Search for the cell housing the specified text and yield its (x, y) center coordinate. 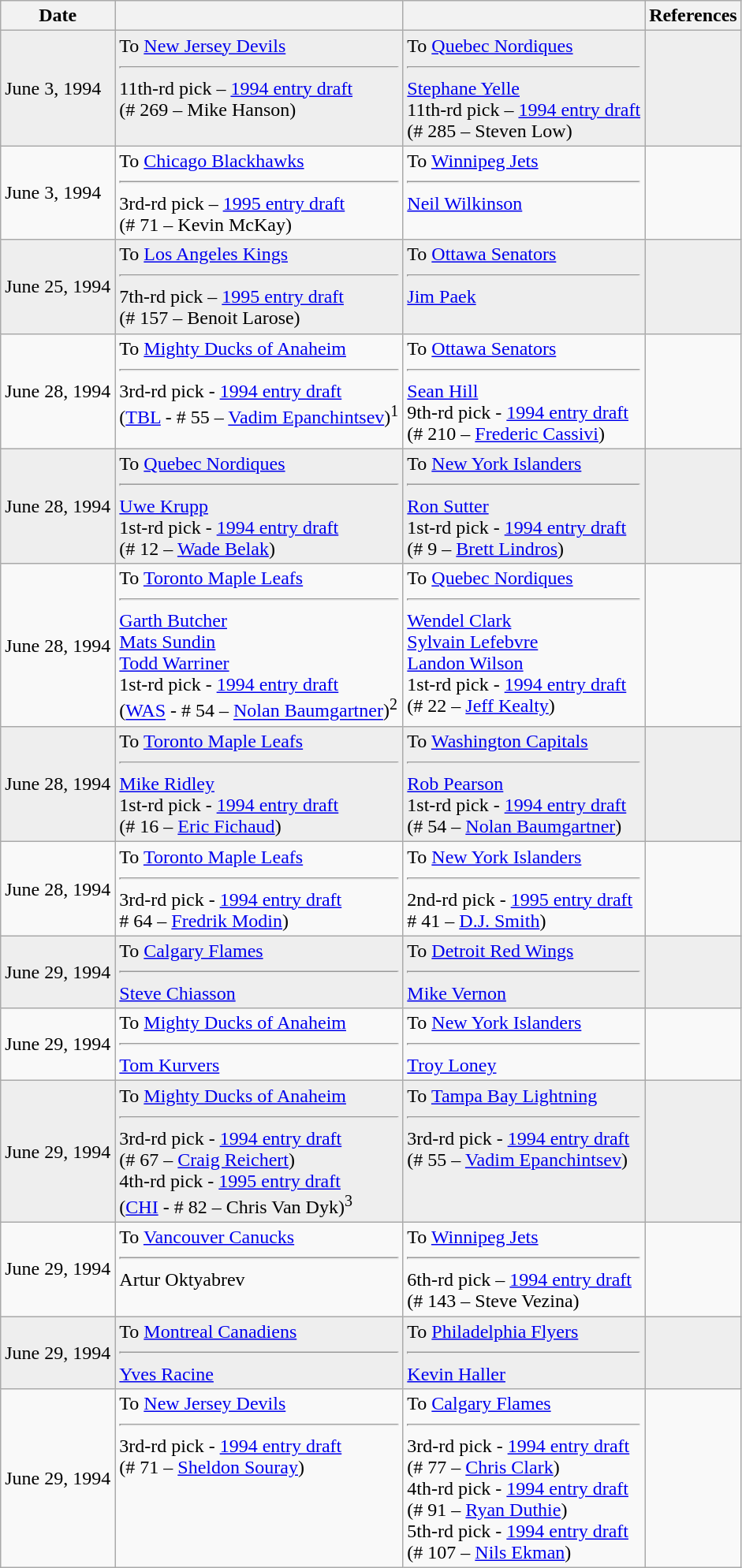
To Montreal CanadiensYves Racine (259, 1353)
To Winnipeg JetsNeil Wilkinson (524, 192)
To Detroit Red WingsMike Vernon (524, 972)
To Los Angeles Kings7th-rd pick – 1995 entry draft(# 157 – Benoit Larose) (259, 287)
To Quebec NordiquesUwe Krupp1st-rd pick - 1994 entry draft(# 12 – Wade Belak) (259, 506)
To Quebec NordiquesStephane Yelle11th-rd pick – 1994 entry draft(# 285 – Steven Low) (524, 88)
To New Jersey Devils3rd-rd pick - 1994 entry draft(# 71 – Sheldon Souray) (259, 1479)
To Winnipeg Jets6th-rd pick – 1994 entry draft(# 143 – Steve Vezina) (524, 1269)
To Philadelphia FlyersKevin Haller (524, 1353)
To New York Islanders2nd-rd pick - 1995 entry draft# 41 – D.J. Smith) (524, 889)
Date (58, 16)
To New York IslandersRon Sutter1st-rd pick - 1994 entry draft(# 9 – Brett Lindros) (524, 506)
June 25, 1994 (58, 287)
To Toronto Maple Leafs3rd-rd pick - 1994 entry draft# 64 – Fredrik Modin) (259, 889)
To Vancouver CanucksArtur Oktyabrev (259, 1269)
To Tampa Bay Lightning3rd-rd pick - 1994 entry draft(# 55 – Vadim Epanchintsev) (524, 1152)
To New Jersey Devils11th-rd pick – 1994 entry draft(# 269 – Mike Hanson) (259, 88)
To New York IslandersTroy Loney (524, 1045)
To Mighty Ducks of Anaheim3rd-rd pick - 1994 entry draft(TBL - # 55 – Vadim Epanchintsev)1 (259, 391)
To Mighty Ducks of Anaheim3rd-rd pick - 1994 entry draft(# 67 – Craig Reichert)4th-rd pick - 1995 entry draft(CHI - # 82 – Chris Van Dyk)3 (259, 1152)
To Calgary FlamesSteve Chiasson (259, 972)
To Mighty Ducks of AnaheimTom Kurvers (259, 1045)
To Ottawa SenatorsJim Paek (524, 287)
To Chicago Blackhawks3rd-rd pick – 1995 entry draft(# 71 – Kevin McKay) (259, 192)
To Ottawa SenatorsSean Hill9th-rd pick - 1994 entry draft(# 210 – Frederic Cassivi) (524, 391)
To Toronto Maple LeafsMike Ridley1st-rd pick - 1994 entry draft(# 16 – Eric Fichaud) (259, 784)
References (694, 16)
To Toronto Maple LeafsGarth ButcherMats SundinTodd Warriner1st-rd pick - 1994 entry draft(WAS - # 54 – Nolan Baumgartner)2 (259, 645)
To Quebec NordiquesWendel ClarkSylvain LefebvreLandon Wilson1st-rd pick - 1994 entry draft(# 22 – Jeff Kealty) (524, 645)
To Washington CapitalsRob Pearson1st-rd pick - 1994 entry draft(# 54 – Nolan Baumgartner) (524, 784)
